Find where the given text appears and provide that cell's center as [X, Y] coordinate. 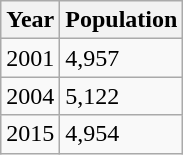
4,957 [122, 58]
5,122 [122, 96]
2001 [30, 58]
Population [122, 20]
Year [30, 20]
2004 [30, 96]
4,954 [122, 134]
2015 [30, 134]
